Detect which cell encompasses the target text, then output its (x, y) center coordinate. 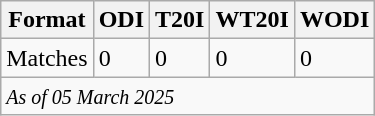
WT20I (252, 20)
Format (47, 20)
T20I (180, 20)
Matches (47, 58)
ODI (121, 20)
WODI (334, 20)
As of 05 March 2025 (188, 96)
